Output the [x, y] coordinate of the center of the cell containing the given text.  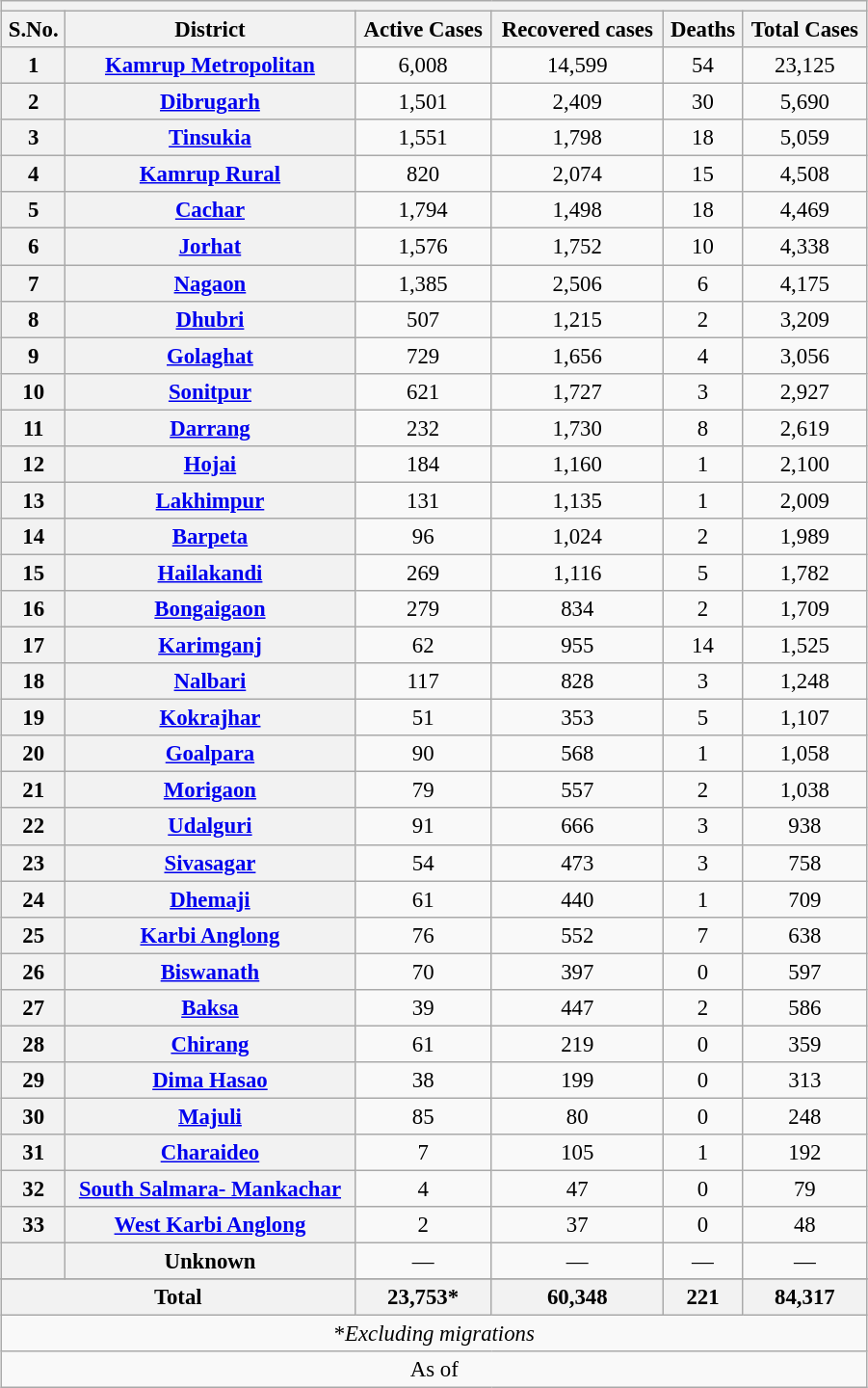
709 [805, 899]
105 [577, 1153]
2,074 [577, 174]
Dhemaji [210, 899]
4,469 [805, 210]
Nagaon [210, 282]
Total [178, 1297]
Udalguri [210, 826]
Lakhimpur [210, 500]
5,059 [805, 138]
Biswanath [210, 972]
Deaths [702, 29]
Unknown [210, 1262]
22 [34, 826]
23,753* [423, 1297]
Karimganj [210, 645]
1,525 [805, 645]
39 [423, 1007]
51 [423, 718]
758 [805, 863]
1,656 [577, 356]
16 [34, 609]
1,782 [805, 573]
1,215 [577, 319]
192 [805, 1153]
Darrang [210, 428]
1,498 [577, 210]
621 [423, 391]
4,508 [805, 174]
As of [434, 1370]
729 [423, 356]
60,348 [577, 1297]
47 [577, 1188]
70 [423, 972]
1,501 [423, 102]
552 [577, 935]
507 [423, 319]
1,576 [423, 247]
23,125 [805, 66]
31 [34, 1153]
2,619 [805, 428]
9 [34, 356]
Sonitpur [210, 391]
Golaghat [210, 356]
Kamrup Rural [210, 174]
Charaideo [210, 1153]
1,794 [423, 210]
1,727 [577, 391]
2,927 [805, 391]
Nalbari [210, 681]
447 [577, 1007]
33 [34, 1225]
Active Cases [423, 29]
117 [423, 681]
638 [805, 935]
219 [577, 1044]
1,385 [423, 282]
269 [423, 573]
26 [34, 972]
1,116 [577, 573]
24 [34, 899]
Jorhat [210, 247]
Kamrup Metropolitan [210, 66]
38 [423, 1081]
76 [423, 935]
1,730 [577, 428]
29 [34, 1081]
184 [423, 464]
Goalpara [210, 754]
West Karbi Anglong [210, 1225]
1,551 [423, 138]
473 [577, 863]
20 [34, 754]
Cachar [210, 210]
Sivasagar [210, 863]
80 [577, 1116]
27 [34, 1007]
Tinsukia [210, 138]
199 [577, 1081]
11 [34, 428]
4,338 [805, 247]
14,599 [577, 66]
Total Cases [805, 29]
597 [805, 972]
1,989 [805, 537]
1,248 [805, 681]
666 [577, 826]
359 [805, 1044]
Karbi Anglong [210, 935]
248 [805, 1116]
48 [805, 1225]
3,209 [805, 319]
13 [34, 500]
21 [34, 790]
Dibrugarh [210, 102]
District [210, 29]
Hojai [210, 464]
*Excluding migrations [434, 1334]
313 [805, 1081]
232 [423, 428]
23 [34, 863]
1,024 [577, 537]
568 [577, 754]
2,409 [577, 102]
586 [805, 1007]
440 [577, 899]
Barpeta [210, 537]
1,038 [805, 790]
Hailakandi [210, 573]
17 [34, 645]
Baksa [210, 1007]
955 [577, 645]
Bongaigaon [210, 609]
84,317 [805, 1297]
Dhubri [210, 319]
938 [805, 826]
Majuli [210, 1116]
2,009 [805, 500]
Kokrajhar [210, 718]
62 [423, 645]
4,175 [805, 282]
6,008 [423, 66]
S.No. [34, 29]
279 [423, 609]
5,690 [805, 102]
19 [34, 718]
1,798 [577, 138]
South Salmara- Mankachar [210, 1188]
820 [423, 174]
397 [577, 972]
3,056 [805, 356]
Morigaon [210, 790]
1,752 [577, 247]
834 [577, 609]
Chirang [210, 1044]
828 [577, 681]
Dima Hasao [210, 1081]
557 [577, 790]
353 [577, 718]
85 [423, 1116]
12 [34, 464]
90 [423, 754]
25 [34, 935]
32 [34, 1188]
1,135 [577, 500]
131 [423, 500]
96 [423, 537]
1,709 [805, 609]
37 [577, 1225]
1,058 [805, 754]
221 [702, 1297]
28 [34, 1044]
2,100 [805, 464]
1,107 [805, 718]
2,506 [577, 282]
Recovered cases [577, 29]
91 [423, 826]
1,160 [577, 464]
